Output the [x, y] coordinate of the center of the cell containing the given text.  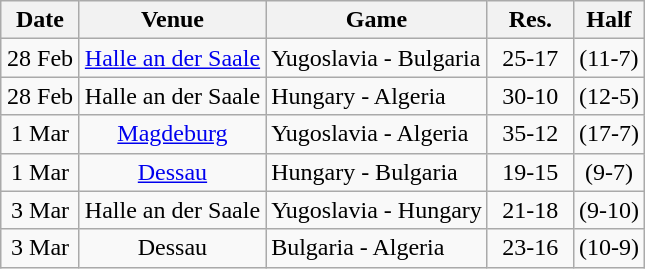
25-17 [530, 58]
Game [377, 20]
21-18 [530, 210]
Hungary - Bulgaria [377, 172]
Yugoslavia - Hungary [377, 210]
(17-7) [608, 134]
23-16 [530, 248]
Venue [172, 20]
Bulgaria - Algeria [377, 248]
(11-7) [608, 58]
Hungary - Algeria [377, 96]
(9-7) [608, 172]
Half [608, 20]
30-10 [530, 96]
35-12 [530, 134]
(10-9) [608, 248]
Date [40, 20]
Magdeburg [172, 134]
(12-5) [608, 96]
Yugoslavia - Algeria [377, 134]
19-15 [530, 172]
Yugoslavia - Bulgaria [377, 58]
Res. [530, 20]
(9-10) [608, 210]
